Identify which cell holds the provided text, then report its (X, Y) central coordinate. 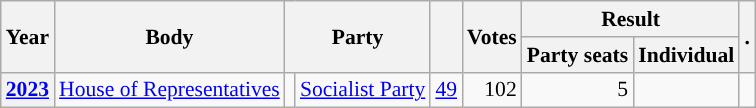
House of Representatives (170, 90)
Socialist Party (362, 90)
Individual (686, 55)
. (747, 36)
Party (358, 36)
Party seats (578, 55)
49 (446, 90)
Votes (492, 36)
Year (28, 36)
102 (492, 90)
2023 (28, 90)
Body (170, 36)
5 (578, 90)
Result (631, 19)
